Output the [X, Y] coordinate of the center of the cell containing the given text.  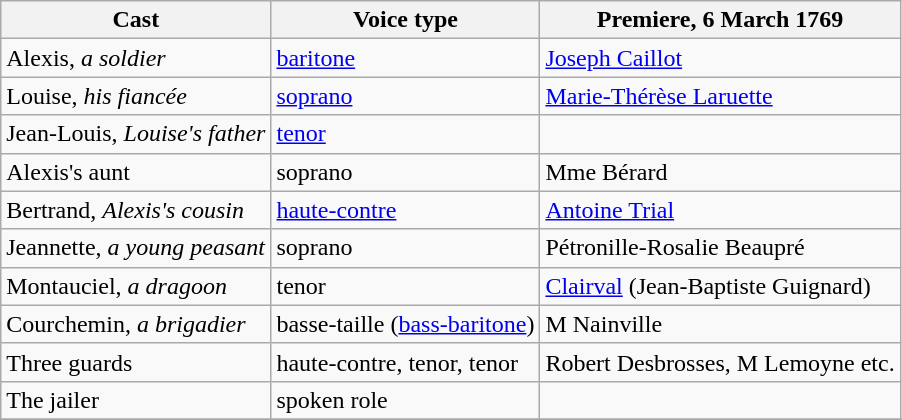
haute-contre [406, 210]
Clairval (Jean-Baptiste Guignard) [720, 286]
Joseph Caillot [720, 58]
Voice type [406, 20]
Three guards [136, 362]
Robert Desbrosses, M Lemoyne etc. [720, 362]
Courchemin, a brigadier [136, 324]
The jailer [136, 400]
Cast [136, 20]
baritone [406, 58]
Marie-Thérèse Laruette [720, 96]
Jean-Louis, Louise's father [136, 134]
Bertrand, Alexis's cousin [136, 210]
Alexis's aunt [136, 172]
M Nainville [720, 324]
Louise, his fiancée [136, 96]
Premiere, 6 March 1769 [720, 20]
Montauciel, a dragoon [136, 286]
spoken role [406, 400]
haute-contre, tenor, tenor [406, 362]
Pétronille-Rosalie Beaupré [720, 248]
Antoine Trial [720, 210]
Mme Bérard [720, 172]
Jeannette, a young peasant [136, 248]
basse-taille (bass-baritone) [406, 324]
Alexis, a soldier [136, 58]
